Detect which cell encompasses the target text, then output its [x, y] center coordinate. 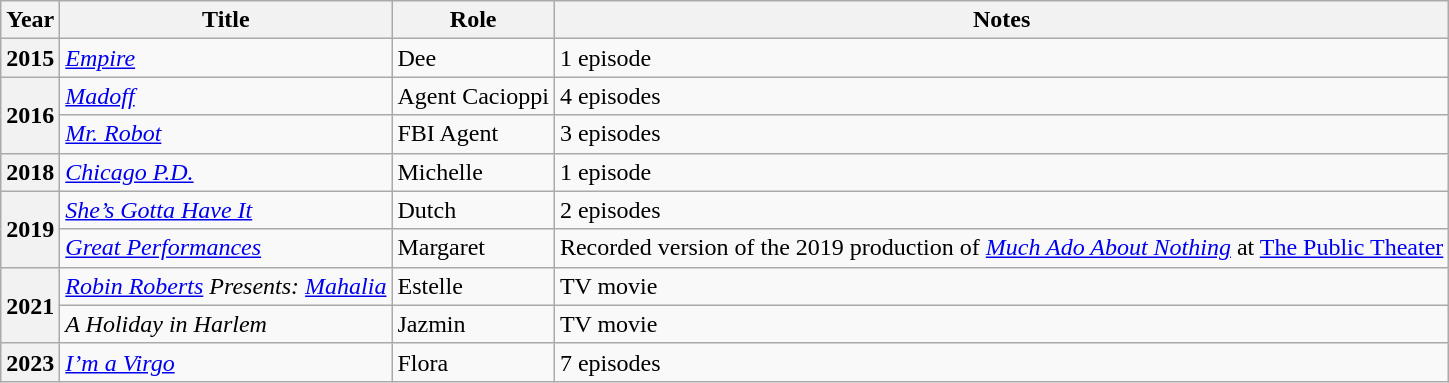
Estelle [473, 286]
Title [226, 20]
2016 [30, 115]
Empire [226, 58]
Madoff [226, 96]
2023 [30, 362]
Michelle [473, 172]
A Holiday in Harlem [226, 324]
Jazmin [473, 324]
Mr. Robot [226, 134]
I’m a Virgo [226, 362]
7 episodes [1001, 362]
She’s Gotta Have It [226, 210]
2019 [30, 229]
Margaret [473, 248]
Year [30, 20]
2015 [30, 58]
Recorded version of the 2019 production of Much Ado About Nothing at The Public Theater [1001, 248]
Robin Roberts Presents: Mahalia [226, 286]
2021 [30, 305]
Dutch [473, 210]
Great Performances [226, 248]
2 episodes [1001, 210]
Notes [1001, 20]
Flora [473, 362]
3 episodes [1001, 134]
2018 [30, 172]
Chicago P.D. [226, 172]
FBI Agent [473, 134]
Role [473, 20]
Agent Cacioppi [473, 96]
4 episodes [1001, 96]
Dee [473, 58]
